Output the (X, Y) coordinate of the center of the cell containing the given text.  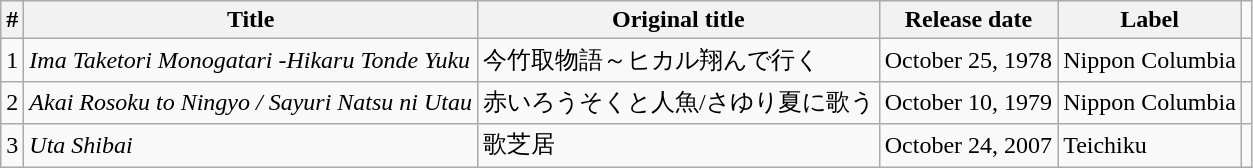
赤いろうそくと人魚/さゆり夏に歌う (679, 102)
3 (12, 146)
2 (12, 102)
Label (1150, 20)
歌芝居 (679, 146)
October 25, 1978 (968, 60)
October 24, 2007 (968, 146)
今竹取物語～ヒカル翔んで行く (679, 60)
Akai Rosoku to Ningyo / Sayuri Natsu ni Utau (251, 102)
Ima Taketori Monogatari -Hikaru Tonde Yuku (251, 60)
Uta Shibai (251, 146)
1 (12, 60)
Original title (679, 20)
# (12, 20)
October 10, 1979 (968, 102)
Release date (968, 20)
Title (251, 20)
Teichiku (1150, 146)
